Detect which cell encompasses the target text, then output its (x, y) center coordinate. 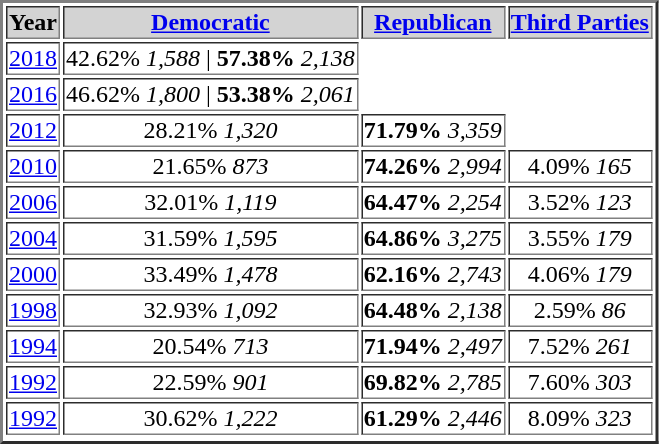
64.48% 2,138 (433, 310)
64.86% 3,275 (433, 238)
2010 (33, 166)
Third Parties (580, 22)
21.65% 873 (210, 166)
3.55% 179 (580, 238)
33.49% 1,478 (210, 274)
3.52% 123 (580, 202)
Republican (433, 22)
69.82% 2,785 (433, 382)
71.94% 2,497 (433, 346)
1994 (33, 346)
4.06% 179 (580, 274)
42.62% 1,588 | 57.38% 2,138 (210, 58)
2004 (33, 238)
20.54% 713 (210, 346)
4.09% 165 (580, 166)
2000 (33, 274)
7.52% 261 (580, 346)
64.47% 2,254 (433, 202)
71.79% 3,359 (433, 130)
2016 (33, 94)
22.59% 901 (210, 382)
31.59% 1,595 (210, 238)
28.21% 1,320 (210, 130)
32.01% 1,119 (210, 202)
2012 (33, 130)
2006 (33, 202)
62.16% 2,743 (433, 274)
1998 (33, 310)
74.26% 2,994 (433, 166)
2.59% 86 (580, 310)
61.29% 2,446 (433, 418)
8.09% 323 (580, 418)
Democratic (210, 22)
30.62% 1,222 (210, 418)
46.62% 1,800 | 53.38% 2,061 (210, 94)
32.93% 1,092 (210, 310)
2018 (33, 58)
7.60% 303 (580, 382)
Year (33, 22)
